Return the [x, y] coordinate for the center point of the cell that contains the specified text.  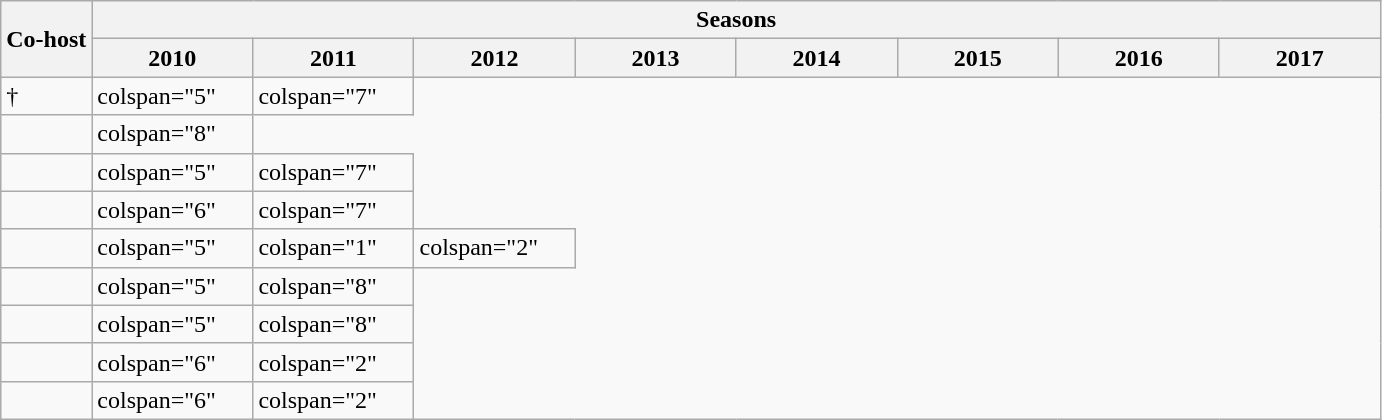
2016 [1138, 58]
Co-host [46, 39]
Seasons [736, 20]
colspan="1" [334, 248]
† [46, 96]
2017 [1300, 58]
2012 [494, 58]
2013 [656, 58]
2015 [978, 58]
2014 [816, 58]
2010 [172, 58]
2011 [334, 58]
